Search for the cell housing the specified text and yield its [X, Y] center coordinate. 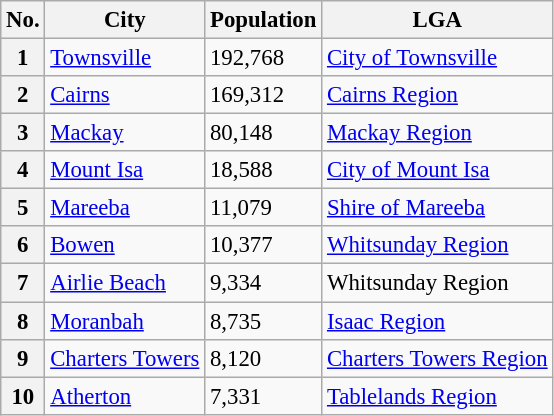
Bowen [125, 245]
Mackay [125, 133]
City [125, 20]
169,312 [264, 95]
2 [23, 95]
18,588 [264, 170]
No. [23, 20]
Mount Isa [125, 170]
Atherton [125, 396]
City of Mount Isa [438, 170]
1 [23, 58]
11,079 [264, 208]
10,377 [264, 245]
8,120 [264, 358]
5 [23, 208]
8 [23, 321]
80,148 [264, 133]
Cairns Region [438, 95]
LGA [438, 20]
Isaac Region [438, 321]
Cairns [125, 95]
192,768 [264, 58]
8,735 [264, 321]
Mareeba [125, 208]
7 [23, 283]
4 [23, 170]
Shire of Mareeba [438, 208]
9,334 [264, 283]
Airlie Beach [125, 283]
Townsville [125, 58]
10 [23, 396]
City of Townsville [438, 58]
Moranbah [125, 321]
9 [23, 358]
Charters Towers [125, 358]
6 [23, 245]
Mackay Region [438, 133]
3 [23, 133]
Tablelands Region [438, 396]
Charters Towers Region [438, 358]
Population [264, 20]
7,331 [264, 396]
